Pinpoint the cell where the given text exists, returning its (X, Y) midpoint coordinate. 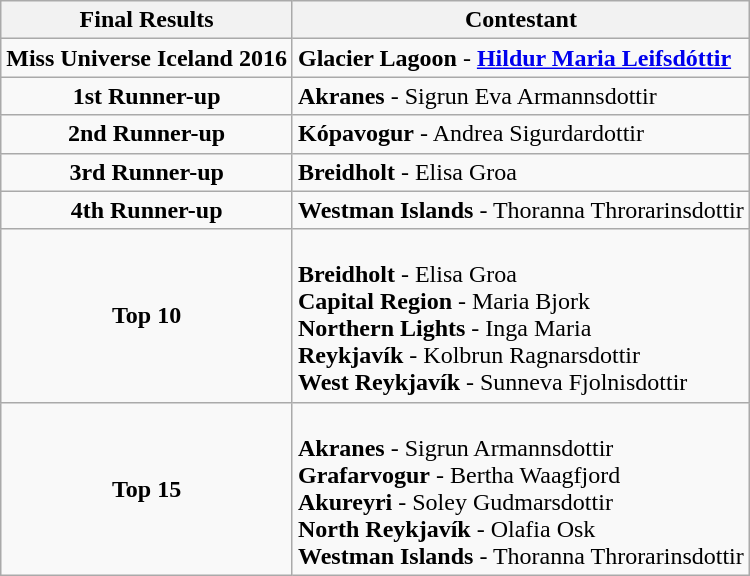
3rd Runner-up (147, 172)
1st Runner-up (147, 96)
Final Results (147, 20)
Miss Universe Iceland 2016 (147, 58)
Top 10 (147, 316)
Westman Islands - Thoranna Throrarinsdottir (520, 210)
Breidholt - Elisa Groa (520, 172)
Glacier Lagoon - Hildur Maria Leifsdóttir (520, 58)
Top 15 (147, 488)
Kópavogur - Andrea Sigurdardottir (520, 134)
4th Runner-up (147, 210)
2nd Runner-up (147, 134)
Contestant (520, 20)
Akranes - Sigrun Eva Armannsdottir (520, 96)
